Pinpoint the cell where the given text exists, returning its (x, y) midpoint coordinate. 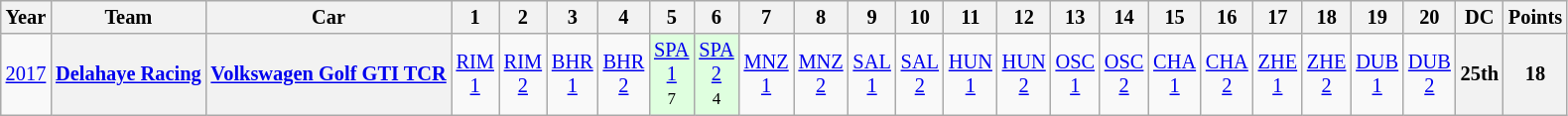
Year (26, 17)
13 (1076, 17)
Volkswagen Golf GTI TCR (329, 74)
MNZ1 (766, 74)
HUN1 (971, 74)
BHR2 (624, 74)
Team (128, 17)
14 (1123, 17)
1 (475, 17)
RIM1 (475, 74)
Points (1535, 17)
5 (671, 17)
2 (523, 17)
ZHE2 (1326, 74)
2017 (26, 74)
8 (822, 17)
12 (1024, 17)
4 (624, 17)
RIM2 (523, 74)
Car (329, 17)
SPA24 (717, 74)
SAL2 (920, 74)
9 (872, 17)
25th (1480, 74)
6 (717, 17)
HUN2 (1024, 74)
MNZ2 (822, 74)
15 (1175, 17)
17 (1278, 17)
16 (1227, 17)
7 (766, 17)
19 (1377, 17)
DUB2 (1429, 74)
20 (1429, 17)
OSC1 (1076, 74)
Delahaye Racing (128, 74)
OSC2 (1123, 74)
3 (573, 17)
10 (920, 17)
DC (1480, 17)
DUB1 (1377, 74)
BHR1 (573, 74)
SAL1 (872, 74)
11 (971, 17)
ZHE1 (1278, 74)
SPA17 (671, 74)
CHA2 (1227, 74)
CHA1 (1175, 74)
